Return (X, Y) of the center of cell containing provided text 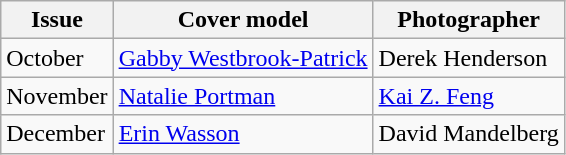
Cover model (243, 20)
David Mandelberg (468, 134)
Natalie Portman (243, 96)
Kai Z. Feng (468, 96)
October (57, 58)
Photographer (468, 20)
November (57, 96)
Issue (57, 20)
Derek Henderson (468, 58)
Erin Wasson (243, 134)
Gabby Westbrook-Patrick (243, 58)
December (57, 134)
